Scan for the cell matching the given text and deliver its (x, y) coordinate at center. 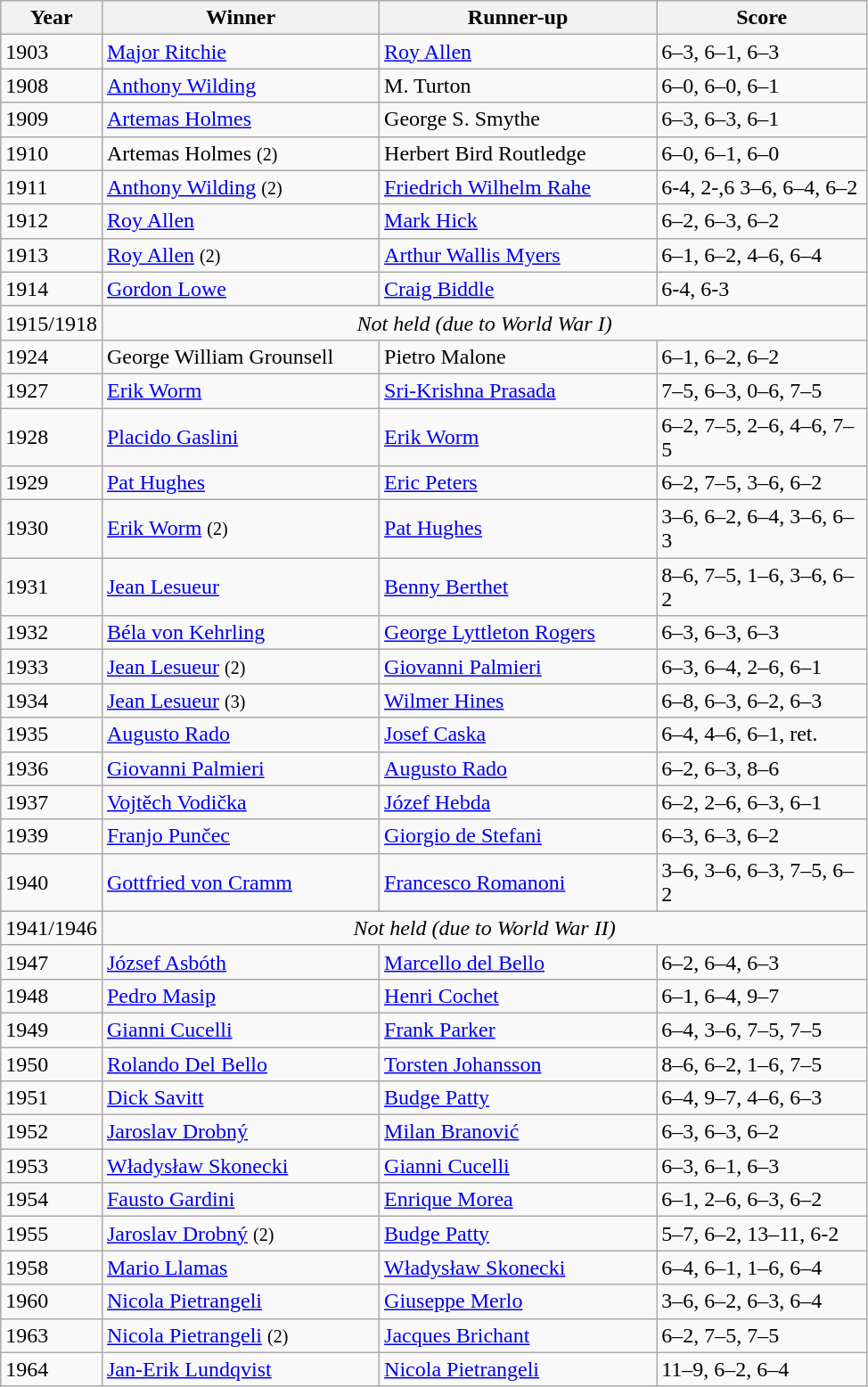
6–4, 9–7, 4–6, 6–3 (762, 1098)
Eric Peters (519, 483)
1903 (52, 52)
6–2, 6–3, 8–6 (762, 768)
Józef Hebda (519, 802)
George S. Smythe (519, 119)
6–0, 6–0, 6–1 (762, 86)
6–2, 6–3, 6–2 (762, 221)
1913 (52, 255)
3–6, 6–2, 6–4, 3–6, 6–3 (762, 529)
Anthony Wilding (241, 86)
Gordon Lowe (241, 289)
1941/1946 (52, 928)
1934 (52, 701)
Winner (241, 18)
Giuseppe Merlo (519, 1301)
1953 (52, 1166)
1910 (52, 153)
1933 (52, 667)
1908 (52, 86)
Nicola Pietrangeli (2) (241, 1335)
1914 (52, 289)
Not held (due to World War II) (484, 928)
1924 (52, 357)
6–1, 6–4, 9–7 (762, 996)
Roy Allen (2) (241, 255)
1950 (52, 1063)
6–1, 6–2, 4–6, 6–4 (762, 255)
József Asbóth (241, 962)
6-4, 2-,6 3–6, 6–4, 6–2 (762, 187)
1948 (52, 996)
Mark Hick (519, 221)
1952 (52, 1132)
6–3, 6–4, 2–6, 6–1 (762, 667)
George William Grounsell (241, 357)
George Lyttleton Rogers (519, 633)
6–4, 6–1, 1–6, 6–4 (762, 1268)
1915/1918 (52, 323)
Henri Cochet (519, 996)
Erik Worm (2) (241, 529)
Sri-Krishna Prasada (519, 390)
1936 (52, 768)
1939 (52, 836)
1931 (52, 587)
1940 (52, 882)
Artemas Holmes (241, 119)
6-4, 6-3 (762, 289)
6–2, 2–6, 6–3, 6–1 (762, 802)
Giorgio de Stefani (519, 836)
Friedrich Wilhelm Rahe (519, 187)
Arthur Wallis Myers (519, 255)
Jean Lesueur (3) (241, 701)
Franjo Punčec (241, 836)
Jacques Brichant (519, 1335)
6–2, 7–5, 7–5 (762, 1335)
6–1, 6–2, 6–2 (762, 357)
8–6, 7–5, 1–6, 3–6, 6–2 (762, 587)
Béla von Kehrling (241, 633)
6–3, 6–3, 6–1 (762, 119)
6–8, 6–3, 6–2, 6–3 (762, 701)
1949 (52, 1030)
6–0, 6–1, 6–0 (762, 153)
6–4, 3–6, 7–5, 7–5 (762, 1030)
Jean Lesueur (2) (241, 667)
Wilmer Hines (519, 701)
Milan Branović (519, 1132)
Fausto Gardini (241, 1200)
Runner-up (519, 18)
1912 (52, 221)
1929 (52, 483)
Marcello del Bello (519, 962)
5–7, 6–2, 13–11, 6-2 (762, 1234)
Frank Parker (519, 1030)
1935 (52, 735)
Jan-Erik Lundqvist (241, 1369)
6–2, 6–4, 6–3 (762, 962)
6–2, 7–5, 3–6, 6–2 (762, 483)
1930 (52, 529)
Jaroslav Drobný (2) (241, 1234)
Pedro Masip (241, 996)
1955 (52, 1234)
3–6, 6–2, 6–3, 6–4 (762, 1301)
Anthony Wilding (2) (241, 187)
1932 (52, 633)
Artemas Holmes (2) (241, 153)
1937 (52, 802)
Enrique Morea (519, 1200)
Craig Biddle (519, 289)
1909 (52, 119)
11–9, 6–2, 6–4 (762, 1369)
1928 (52, 437)
Not held (due to World War I) (484, 323)
Herbert Bird Routledge (519, 153)
Gottfried von Cramm (241, 882)
Rolando Del Bello (241, 1063)
Vojtěch Vodička (241, 802)
6–3, 6–3, 6–3 (762, 633)
Major Ritchie (241, 52)
1911 (52, 187)
Placido Gaslini (241, 437)
1960 (52, 1301)
Benny Berthet (519, 587)
1964 (52, 1369)
1927 (52, 390)
8–6, 6–2, 1–6, 7–5 (762, 1063)
7–5, 6–3, 0–6, 7–5 (762, 390)
1958 (52, 1268)
Torsten Johansson (519, 1063)
Score (762, 18)
Year (52, 18)
Jaroslav Drobný (241, 1132)
Josef Caska (519, 735)
M. Turton (519, 86)
3–6, 3–6, 6–3, 7–5, 6–2 (762, 882)
Francesco Romanoni (519, 882)
6–1, 2–6, 6–3, 6–2 (762, 1200)
1963 (52, 1335)
Dick Savitt (241, 1098)
6–4, 4–6, 6–1, ret. (762, 735)
6–2, 7–5, 2–6, 4–6, 7–5 (762, 437)
1951 (52, 1098)
1947 (52, 962)
Mario Llamas (241, 1268)
1954 (52, 1200)
Jean Lesueur (241, 587)
Pietro Malone (519, 357)
